Find where the given text appears and provide that cell's center as [X, Y] coordinate. 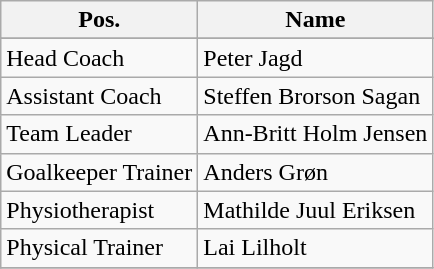
Peter Jagd [316, 58]
Physical Trainer [100, 248]
Ann-Britt Holm Jensen [316, 134]
Anders Grøn [316, 172]
Lai Lilholt [316, 248]
Name [316, 20]
Pos. [100, 20]
Physiotherapist [100, 210]
Mathilde Juul Eriksen [316, 210]
Steffen Brorson Sagan [316, 96]
Team Leader [100, 134]
Goalkeeper Trainer [100, 172]
Head Coach [100, 58]
Assistant Coach [100, 96]
